Pinpoint the cell where the given text exists, returning its [X, Y] midpoint coordinate. 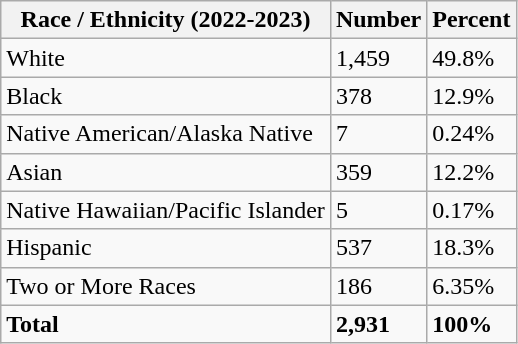
Number [378, 20]
18.3% [472, 248]
Asian [166, 172]
12.9% [472, 96]
186 [378, 286]
Percent [472, 20]
0.24% [472, 134]
100% [472, 324]
1,459 [378, 58]
2,931 [378, 324]
White [166, 58]
Race / Ethnicity (2022-2023) [166, 20]
5 [378, 210]
Hispanic [166, 248]
6.35% [472, 286]
Native American/Alaska Native [166, 134]
378 [378, 96]
49.8% [472, 58]
Total [166, 324]
12.2% [472, 172]
537 [378, 248]
0.17% [472, 210]
359 [378, 172]
Native Hawaiian/Pacific Islander [166, 210]
7 [378, 134]
Two or More Races [166, 286]
Black [166, 96]
